Return the [X, Y] coordinate for the center point of the cell that contains the specified text.  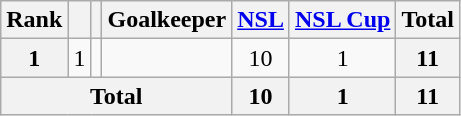
NSL Cup [342, 20]
Rank [34, 20]
NSL [261, 20]
Goalkeeper [167, 20]
